For the text-containing cell, return its midpoint in (x, y) coordinate format. 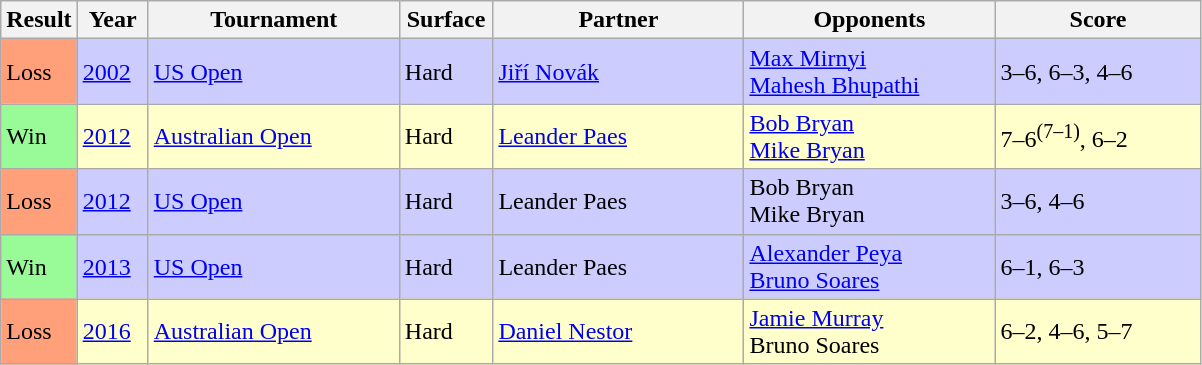
Jamie Murray Bruno Soares (870, 332)
2013 (112, 266)
Opponents (870, 20)
Tournament (274, 20)
2016 (112, 332)
Surface (446, 20)
Daniel Nestor (618, 332)
Jiří Novák (618, 72)
Result (39, 20)
6–1, 6–3 (1098, 266)
3–6, 4–6 (1098, 202)
Score (1098, 20)
3–6, 6–3, 4–6 (1098, 72)
7–6(7–1), 6–2 (1098, 136)
Max Mirnyi Mahesh Bhupathi (870, 72)
Partner (618, 20)
Year (112, 20)
6–2, 4–6, 5–7 (1098, 332)
Alexander Peya Bruno Soares (870, 266)
2002 (112, 72)
